For the text-containing cell, return its midpoint in [X, Y] coordinate format. 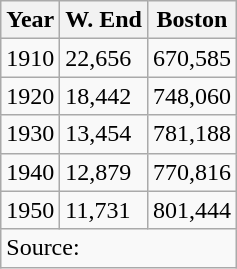
Source: [119, 248]
781,188 [192, 134]
1930 [30, 134]
11,731 [104, 210]
22,656 [104, 58]
748,060 [192, 96]
12,879 [104, 172]
18,442 [104, 96]
1910 [30, 58]
W. End [104, 20]
1950 [30, 210]
670,585 [192, 58]
13,454 [104, 134]
801,444 [192, 210]
Boston [192, 20]
1940 [30, 172]
770,816 [192, 172]
Year [30, 20]
1920 [30, 96]
